Output the (x, y) coordinate of the center of the cell containing the given text.  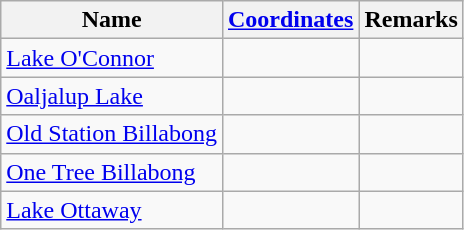
Name (112, 20)
Oaljalup Lake (112, 96)
One Tree Billabong (112, 172)
Lake O'Connor (112, 58)
Old Station Billabong (112, 134)
Lake Ottaway (112, 210)
Coordinates (290, 20)
Remarks (411, 20)
